Detect which cell encompasses the target text, then output its [x, y] center coordinate. 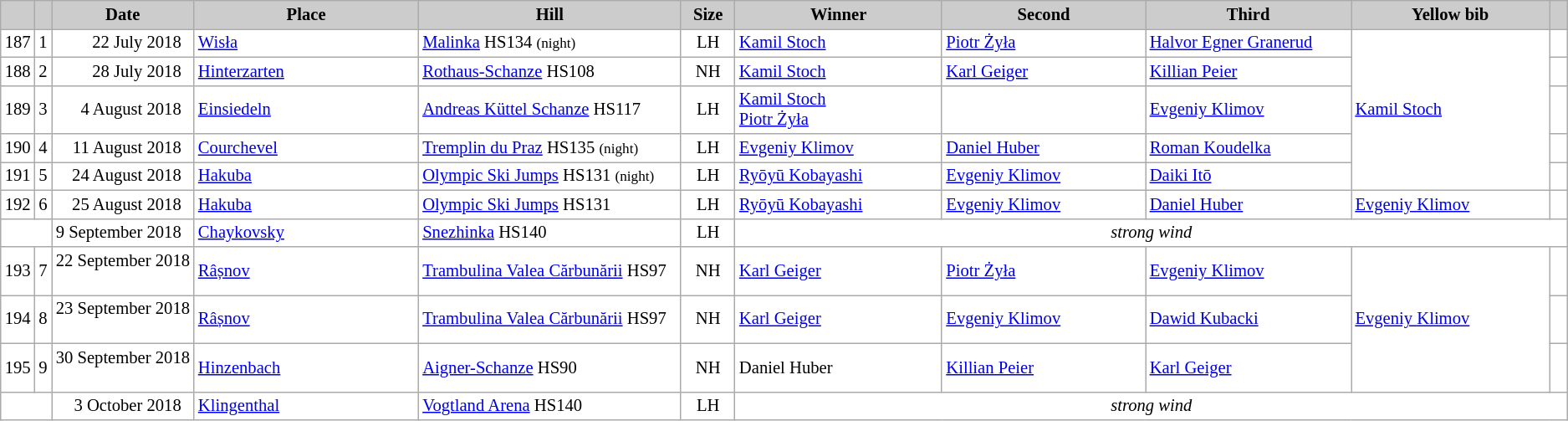
Second [1044, 14]
Yellow bib [1450, 14]
9 [43, 367]
9 September 2018 [123, 233]
23 September 2018 [123, 319]
4 [43, 148]
Kamil Stoch Piotr Żyła [838, 110]
Rothaus-Schanze HS108 [549, 71]
189 [18, 110]
6 [43, 204]
Daiki Itō [1249, 176]
3 October 2018 [123, 406]
Courchevel [306, 148]
28 July 2018 [123, 71]
Olympic Ski Jumps HS131 [549, 204]
11 August 2018 [123, 148]
30 September 2018 [123, 367]
Size [707, 14]
5 [43, 176]
25 August 2018 [123, 204]
Aigner-Schanze HS90 [549, 367]
Malinka HS134 (night) [549, 43]
Vogtland Arena HS140 [549, 406]
Chaykovsky [306, 233]
3 [43, 110]
188 [18, 71]
194 [18, 319]
Olympic Ski Jumps HS131 (night) [549, 176]
193 [18, 270]
192 [18, 204]
Dawid Kubacki [1249, 319]
187 [18, 43]
24 August 2018 [123, 176]
22 September 2018 [123, 270]
Einsiedeln [306, 110]
22 July 2018 [123, 43]
Wisła [306, 43]
8 [43, 319]
Third [1249, 14]
190 [18, 148]
1 [43, 43]
4 August 2018 [123, 110]
Hinterzarten [306, 71]
Klingenthal [306, 406]
Winner [838, 14]
Tremplin du Praz HS135 (night) [549, 148]
Hill [549, 14]
Place [306, 14]
195 [18, 367]
Roman Koudelka [1249, 148]
Andreas Küttel Schanze HS117 [549, 110]
Date [123, 14]
7 [43, 270]
Halvor Egner Granerud [1249, 43]
191 [18, 176]
Snezhinka HS140 [549, 233]
Hinzenbach [306, 367]
2 [43, 71]
